Provide the (x, y) coordinate of the cell's center where the given text is located.  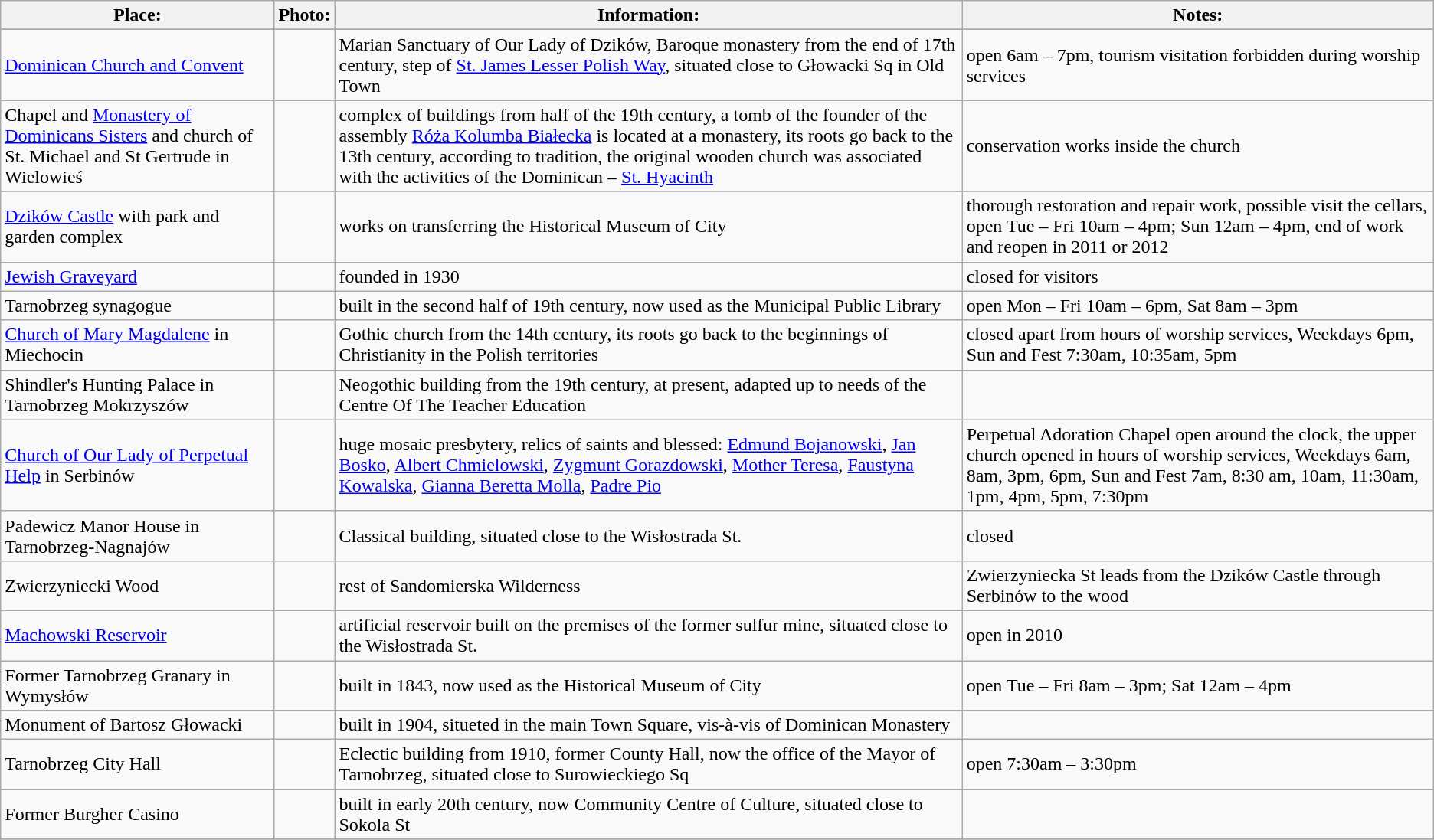
Monument of Bartosz Głowacki (138, 725)
built in the second half of 19th century, now used as the Municipal Public Library (648, 306)
Gothic church from the 14th century, its roots go back to the beginnings of Christianity in the Polish territories (648, 345)
open Mon – Fri 10am – 6pm, Sat 8am – 3pm (1198, 306)
open in 2010 (1198, 636)
Place: (138, 15)
open 7:30am – 3:30pm (1198, 764)
open 6am – 7pm, tourism visitation forbidden during worship services (1198, 65)
built in early 20th century, now Community Centre of Culture, situated close to Sokola St (648, 815)
Tarnobrzeg synagogue (138, 306)
Church of Our Lady of Perpetual Help in Serbinów (138, 466)
Jewish Graveyard (138, 276)
Tarnobrzeg City Hall (138, 764)
closed for visitors (1198, 276)
artificial reservoir built on the premises of the former sulfur mine, situated close to the Wisłostrada St. (648, 636)
Photo: (305, 15)
Former Burgher Casino (138, 815)
thorough restoration and repair work, possible visit the cellars, open Tue – Fri 10am – 4pm; Sun 12am – 4pm, end of work and reopen in 2011 or 2012 (1198, 227)
Former Tarnobrzeg Granary in Wymysłów (138, 685)
Eclectic building from 1910, former County Hall, now the office of the Mayor of Tarnobrzeg, situated close to Surowieckiego Sq (648, 764)
Shindler's Hunting Palace in Tarnobrzeg Mokrzyszów (138, 395)
Dominican Church and Convent (138, 65)
Information: (648, 15)
Classical building, situated close to the Wisłostrada St. (648, 536)
Zwierzyniecka St leads from the Dzików Castle through Serbinów to the wood (1198, 585)
Machowski Reservoir (138, 636)
Church of Mary Magdalene in Miechocin (138, 345)
conservation works inside the church (1198, 145)
Neogothic building from the 19th century, at present, adapted up to needs of the Centre Of The Teacher Education (648, 395)
closed apart from hours of worship services, Weekdays 6pm, Sun and Fest 7:30am, 10:35am, 5pm (1198, 345)
Padewicz Manor House in Tarnobrzeg-Nagnajów (138, 536)
works on transferring the Historical Museum of City (648, 227)
built in 1843, now used as the Historical Museum of City (648, 685)
Zwierzyniecki Wood (138, 585)
Chapel and Monastery of Dominicans Sisters and church of St. Michael and St Gertrude in Wielowieś (138, 145)
built in 1904, situeted in the main Town Square, vis-à-vis of Dominican Monastery (648, 725)
founded in 1930 (648, 276)
rest of Sandomierska Wilderness (648, 585)
closed (1198, 536)
Notes: (1198, 15)
Dzików Castle with park and garden complex (138, 227)
open Tue – Fri 8am – 3pm; Sat 12am – 4pm (1198, 685)
